Capture the cell that displays the provided text and extract its (x, y) central coordinate. 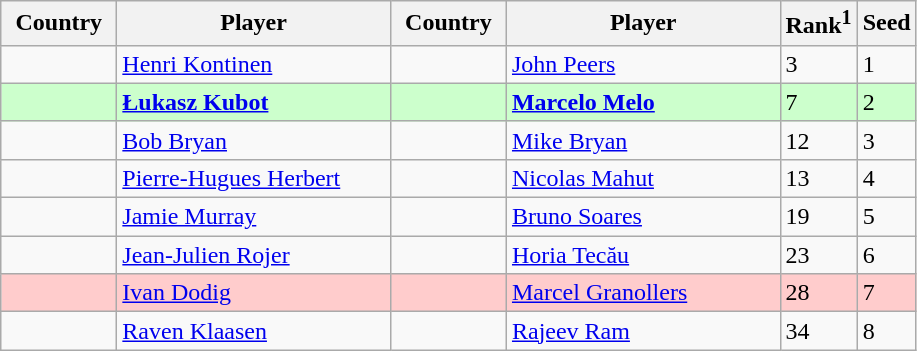
Jamie Murray (254, 217)
Bob Bryan (254, 140)
12 (818, 140)
John Peers (643, 64)
Mike Bryan (643, 140)
Horia Tecău (643, 255)
23 (818, 255)
Seed (886, 24)
Łukasz Kubot (254, 102)
19 (818, 217)
Ivan Dodig (254, 293)
Rajeev Ram (643, 331)
Marcel Granollers (643, 293)
Marcelo Melo (643, 102)
Bruno Soares (643, 217)
34 (818, 331)
28 (818, 293)
Jean-Julien Rojer (254, 255)
6 (886, 255)
Raven Klaasen (254, 331)
Rank1 (818, 24)
Henri Kontinen (254, 64)
Nicolas Mahut (643, 178)
Pierre-Hugues Herbert (254, 178)
1 (886, 64)
8 (886, 331)
2 (886, 102)
4 (886, 178)
5 (886, 217)
13 (818, 178)
